Scan for the cell matching the given text and deliver its (x, y) coordinate at center. 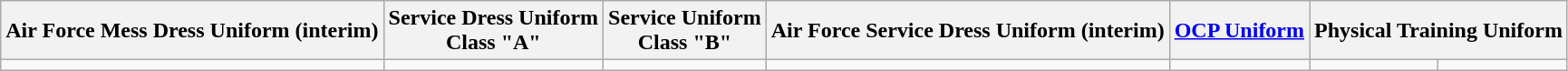
OCP Uniform (1239, 31)
Air Force Mess Dress Uniform (interim) (192, 31)
Service Dress UniformClass "A" (493, 31)
Physical Training Uniform (1439, 31)
Service UniformClass "B" (685, 31)
Air Force Service Dress Uniform (interim) (968, 31)
